Extract the [X, Y] coordinate from the center of the cell holding the provided text.  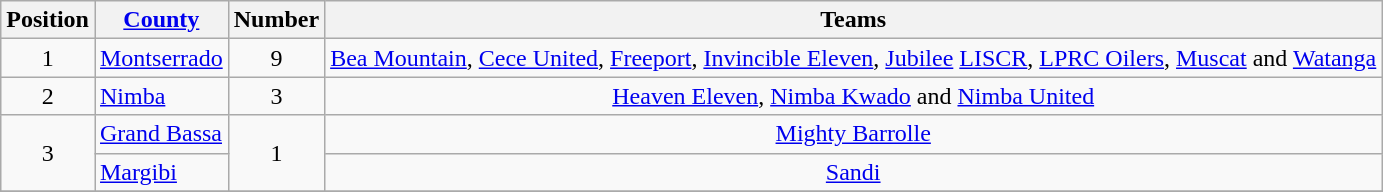
Montserrado [161, 58]
Nimba [161, 96]
Position [48, 20]
Margibi [161, 172]
Teams [854, 20]
County [161, 20]
Heaven Eleven, Nimba Kwado and Nimba United [854, 96]
Bea Mountain, Cece United, Freeport, Invincible Eleven, Jubilee LISCR, LPRC Oilers, Muscat and Watanga [854, 58]
Grand Bassa [161, 134]
Mighty Barrolle [854, 134]
Number [276, 20]
2 [48, 96]
9 [276, 58]
Sandi [854, 172]
